Extract the [X, Y] coordinate from the center of the cell holding the provided text.  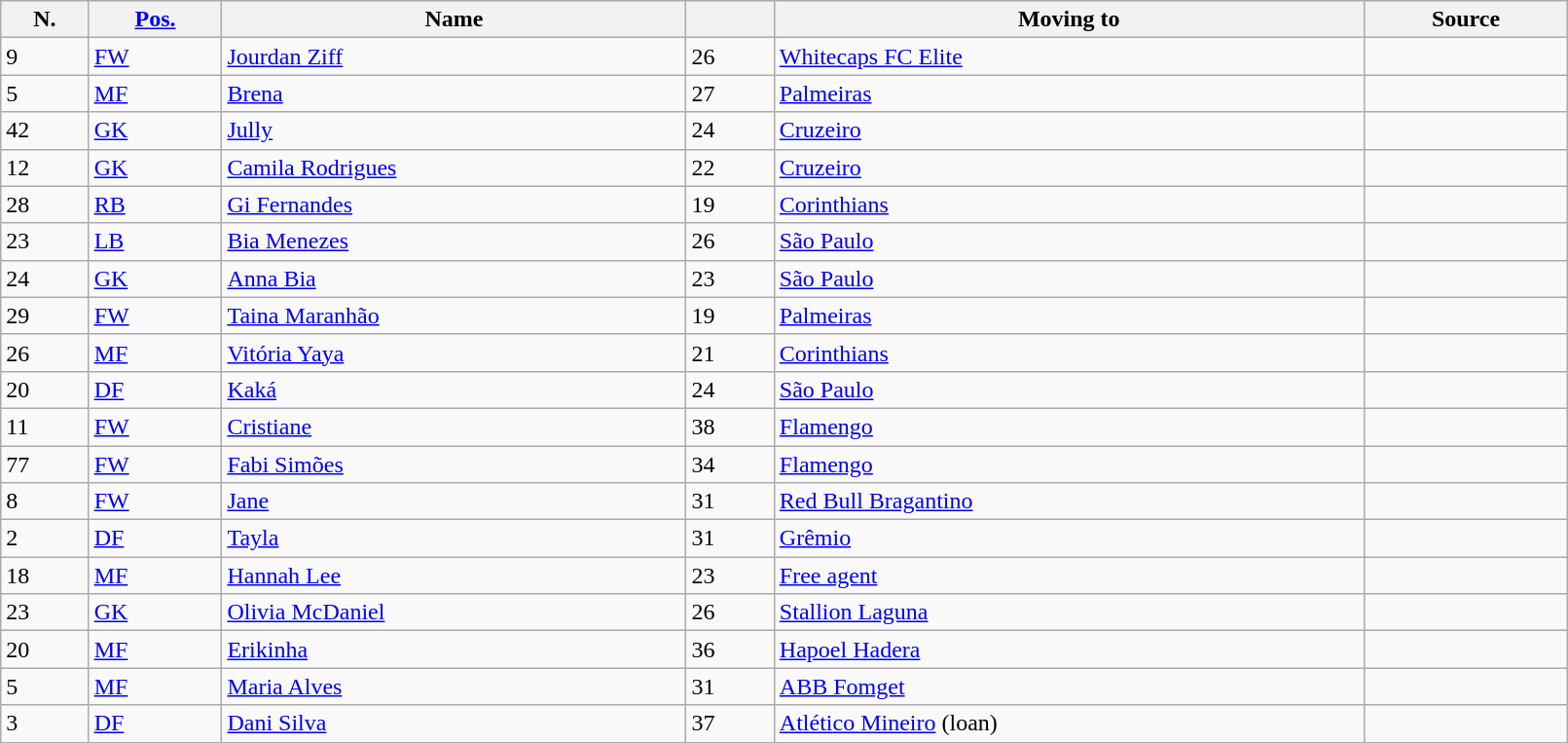
Jully [454, 130]
RB [156, 204]
34 [730, 464]
N. [45, 19]
ABB Fomget [1069, 687]
LB [156, 241]
Fabi Simões [454, 464]
Grêmio [1069, 539]
Name [454, 19]
Free agent [1069, 576]
Red Bull Bragantino [1069, 502]
27 [730, 93]
42 [45, 130]
77 [45, 464]
22 [730, 167]
Cristiane [454, 427]
Moving to [1069, 19]
Dani Silva [454, 724]
Olivia McDaniel [454, 613]
28 [45, 204]
Whitecaps FC Elite [1069, 56]
3 [45, 724]
Hannah Lee [454, 576]
Hapoel Hadera [1069, 650]
36 [730, 650]
Bia Menezes [454, 241]
38 [730, 427]
11 [45, 427]
Jane [454, 502]
Source [1466, 19]
Camila Rodrigues [454, 167]
Erikinha [454, 650]
Anna Bia [454, 279]
37 [730, 724]
Kaká [454, 390]
29 [45, 316]
Gi Fernandes [454, 204]
12 [45, 167]
Atlético Mineiro (loan) [1069, 724]
Maria Alves [454, 687]
Jourdan Ziff [454, 56]
18 [45, 576]
Taina Maranhão [454, 316]
8 [45, 502]
9 [45, 56]
Stallion Laguna [1069, 613]
Pos. [156, 19]
Brena [454, 93]
Vitória Yaya [454, 353]
21 [730, 353]
Tayla [454, 539]
2 [45, 539]
